Identify which cell holds the provided text, then report its (x, y) central coordinate. 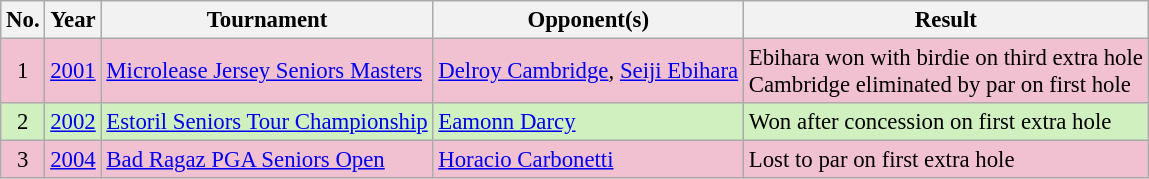
1 (23, 72)
Delroy Cambridge, Seiji Ebihara (588, 72)
2004 (73, 160)
Eamonn Darcy (588, 122)
No. (23, 20)
Ebihara won with birdie on third extra holeCambridge eliminated by par on first hole (946, 72)
3 (23, 160)
2001 (73, 72)
Opponent(s) (588, 20)
Year (73, 20)
Result (946, 20)
2 (23, 122)
2002 (73, 122)
Bad Ragaz PGA Seniors Open (267, 160)
Estoril Seniors Tour Championship (267, 122)
Microlease Jersey Seniors Masters (267, 72)
Horacio Carbonetti (588, 160)
Won after concession on first extra hole (946, 122)
Lost to par on first extra hole (946, 160)
Tournament (267, 20)
